Output the [X, Y] coordinate of the center of the cell containing the given text.  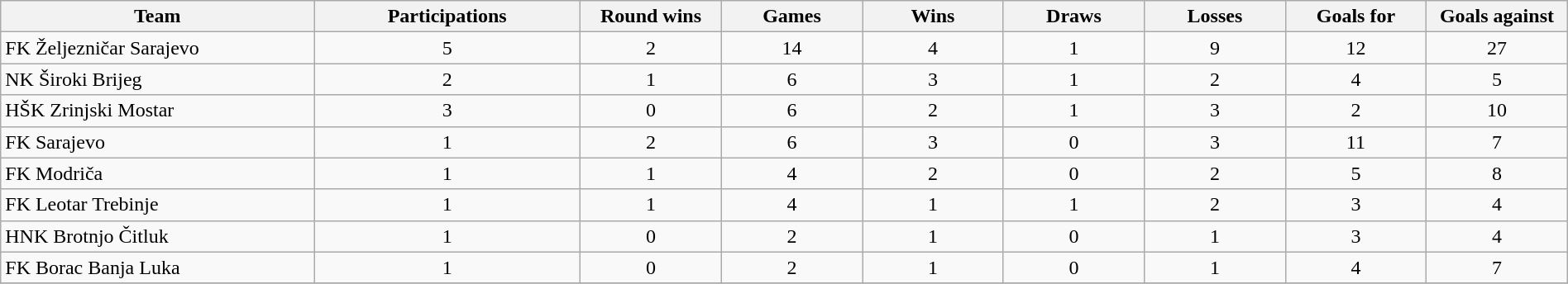
Draws [1073, 17]
11 [1355, 142]
14 [791, 48]
8 [1497, 173]
Losses [1215, 17]
Participations [447, 17]
Games [791, 17]
12 [1355, 48]
9 [1215, 48]
HNK Brotnjo Čitluk [157, 236]
FK Sarajevo [157, 142]
27 [1497, 48]
10 [1497, 111]
Goals against [1497, 17]
Team [157, 17]
Wins [933, 17]
FK Borac Banja Luka [157, 267]
FK Željezničar Sarajevo [157, 48]
Round wins [651, 17]
FK Modriča [157, 173]
FK Leotar Trebinje [157, 205]
Goals for [1355, 17]
HŠK Zrinjski Mostar [157, 111]
NK Široki Brijeg [157, 79]
